Detect which cell encompasses the target text, then output its (X, Y) center coordinate. 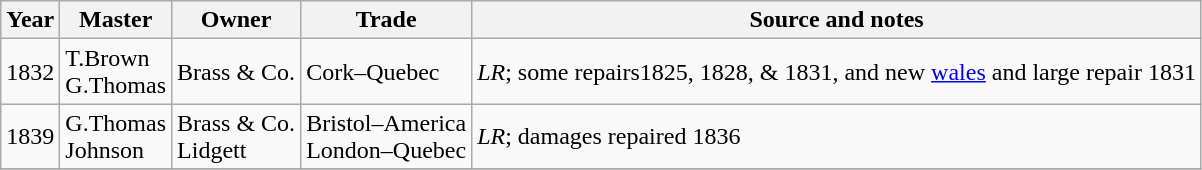
Owner (236, 20)
Master (116, 20)
Source and notes (837, 20)
Year (30, 20)
1839 (30, 136)
Cork–Quebec (386, 72)
Trade (386, 20)
Bristol–AmericaLondon–Quebec (386, 136)
LR; damages repaired 1836 (837, 136)
G.ThomasJohnson (116, 136)
1832 (30, 72)
Brass & Co. (236, 72)
LR; some repairs1825, 1828, & 1831, and new wales and large repair 1831 (837, 72)
T.BrownG.Thomas (116, 72)
Brass & Co.Lidgett (236, 136)
